Return the (x, y) coordinate for the center point of the cell that contains the specified text.  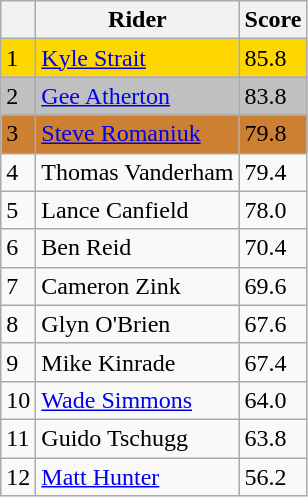
56.2 (273, 477)
Rider (138, 20)
9 (18, 362)
1 (18, 58)
79.8 (273, 134)
Score (273, 20)
4 (18, 172)
Lance Canfield (138, 210)
Cameron Zink (138, 286)
64.0 (273, 400)
8 (18, 324)
Glyn O'Brien (138, 324)
70.4 (273, 248)
11 (18, 438)
7 (18, 286)
78.0 (273, 210)
63.8 (273, 438)
Wade Simmons (138, 400)
Thomas Vanderham (138, 172)
67.4 (273, 362)
10 (18, 400)
5 (18, 210)
2 (18, 96)
12 (18, 477)
Kyle Strait (138, 58)
3 (18, 134)
69.6 (273, 286)
Guido Tschugg (138, 438)
Steve Romaniuk (138, 134)
6 (18, 248)
Matt Hunter (138, 477)
Ben Reid (138, 248)
85.8 (273, 58)
79.4 (273, 172)
67.6 (273, 324)
Mike Kinrade (138, 362)
83.8 (273, 96)
Gee Atherton (138, 96)
